Capture the cell that displays the provided text and extract its (x, y) central coordinate. 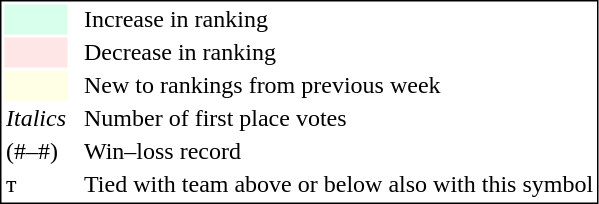
Increase in ranking (338, 19)
New to rankings from previous week (338, 85)
Win–loss record (338, 151)
Italics (36, 119)
т (36, 185)
Decrease in ranking (338, 53)
Tied with team above or below also with this symbol (338, 185)
Number of first place votes (338, 119)
(#–#) (36, 151)
